For the text-containing cell, return its midpoint in [x, y] coordinate format. 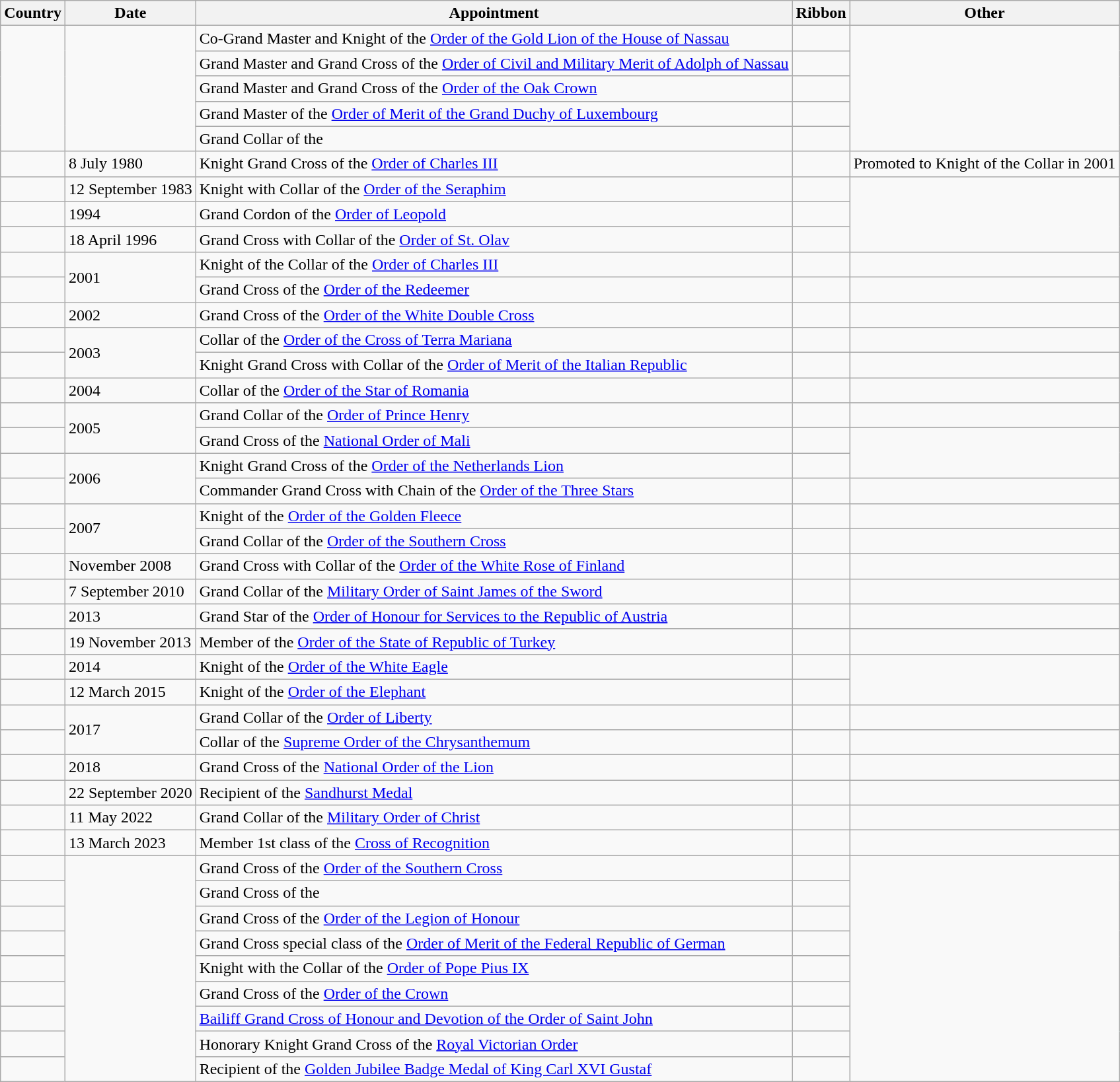
Collar of the Order of the Cross of Terra Mariana [494, 340]
Grand Cross of the National Order of the Lion [494, 768]
Grand Cross special class of the Order of Merit of the Federal Republic of German [494, 943]
Knight Grand Cross with Collar of the Order of Merit of the Italian Republic [494, 365]
Grand Cordon of the Order of Leopold [494, 214]
Grand Collar of the Military Order of Christ [494, 818]
Commander Grand Cross with Chain of the Order of the Three Stars [494, 491]
1994 [130, 214]
2007 [130, 528]
Member 1st class of the Cross of Recognition [494, 843]
Knight with Collar of the Order of the Seraphim [494, 189]
Grand Collar of the Order of Prince Henry [494, 415]
Grand Master and Grand Cross of the Order of Civil and Military Merit of Adolph of Nassau [494, 63]
Collar of the Order of the Star of Romania [494, 390]
Grand Master of the Order of Merit of the Grand Duchy of Luxembourg [494, 114]
2013 [130, 616]
2014 [130, 667]
November 2008 [130, 566]
11 May 2022 [130, 818]
Bailiff Grand Cross of Honour and Devotion of the Order of Saint John [494, 1019]
7 September 2010 [130, 591]
Grand Cross of the Order of the Southern Cross [494, 868]
2002 [130, 315]
Recipient of the Golden Jubilee Badge Medal of King Carl XVI Gustaf [494, 1069]
Grand Cross of the National Order of Mali [494, 441]
Grand Collar of the Military Order of Saint James of the Sword [494, 591]
Knight Grand Cross of the Order of Charles III [494, 164]
13 March 2023 [130, 843]
2005 [130, 428]
Grand Cross of the Order of the Crown [494, 993]
Country [33, 13]
Collar of the Supreme Order of the Chrysanthemum [494, 742]
Knight of the Order of the White Eagle [494, 667]
2017 [130, 729]
Grand Cross of the Order of the White Double Cross [494, 315]
Member of the Order of the State of Republic of Turkey [494, 641]
18 April 1996 [130, 239]
22 September 2020 [130, 793]
Date [130, 13]
2001 [130, 277]
Promoted to Knight of the Collar in 2001 [985, 164]
12 March 2015 [130, 692]
Grand Cross of the Order of the Legion of Honour [494, 918]
Honorary Knight Grand Cross of the Royal Victorian Order [494, 1044]
Knight of the Collar of the Order of Charles III [494, 264]
12 September 1983 [130, 189]
8 July 1980 [130, 164]
2006 [130, 478]
Grand Cross of the Order of the Redeemer [494, 289]
Grand Star of the Order of Honour for Services to the Republic of Austria [494, 616]
2003 [130, 353]
Grand Cross with Collar of the Order of St. Olav [494, 239]
Grand Cross of the [494, 893]
Grand Cross with Collar of the Order of the White Rose of Finland [494, 566]
2018 [130, 768]
Knight with the Collar of the Order of Pope Pius IX [494, 968]
Appointment [494, 13]
Grand Collar of the Order of Liberty [494, 717]
Other [985, 13]
Grand Collar of the [494, 139]
Knight of the Order of the Golden Fleece [494, 516]
Recipient of the Sandhurst Medal [494, 793]
19 November 2013 [130, 641]
Grand Collar of the Order of the Southern Cross [494, 541]
Knight Grand Cross of the Order of the Netherlands Lion [494, 466]
Ribbon [821, 13]
Co-Grand Master and Knight of the Order of the Gold Lion of the House of Nassau [494, 38]
2004 [130, 390]
Grand Master and Grand Cross of the Order of the Oak Crown [494, 89]
Knight of the Order of the Elephant [494, 692]
